Return (X, Y) of the center of cell containing provided text 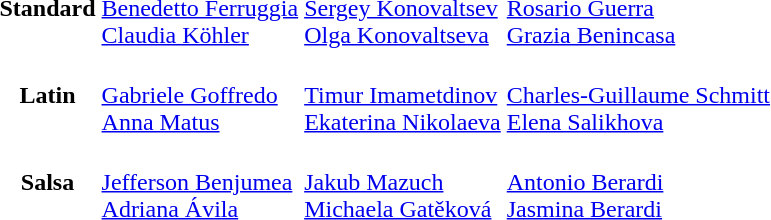
Charles-Guillaume SchmittElena Salikhova (638, 95)
Gabriele GoffredoAnna Matus (200, 95)
Timur ImametdinovEkaterina Nikolaeva (403, 95)
